Identify which cell holds the provided text, then report its [x, y] central coordinate. 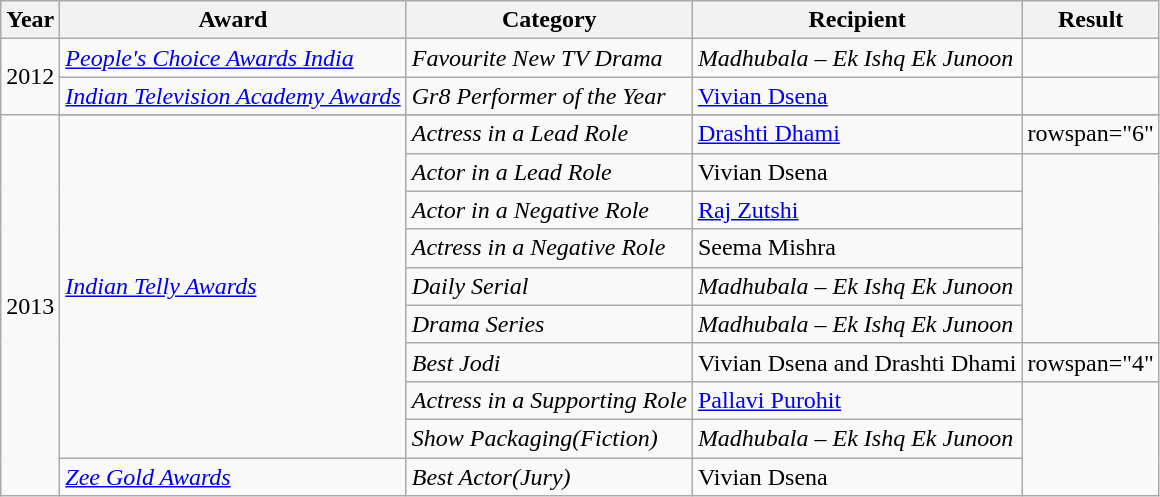
Result [1091, 20]
Pallavi Purohit [857, 400]
Indian Television Academy Awards [233, 96]
Daily Serial [549, 286]
2013 [30, 306]
Actor in a Lead Role [549, 172]
Actress in a Negative Role [549, 248]
rowspan="6" [1091, 134]
Category [549, 20]
Drama Series [549, 324]
Vivian Dsena and Drashti Dhami [857, 362]
Seema Mishra [857, 248]
Award [233, 20]
Favourite New TV Drama [549, 58]
Actress in a Supporting Role [549, 400]
rowspan="4" [1091, 362]
Drashti Dhami [857, 134]
Gr8 Performer of the Year [549, 96]
Best Jodi [549, 362]
Actress in a Lead Role [549, 134]
2012 [30, 77]
Zee Gold Awards [233, 477]
People's Choice Awards India [233, 58]
Actor in a Negative Role [549, 210]
Best Actor(Jury) [549, 477]
Recipient [857, 20]
Raj Zutshi [857, 210]
Indian Telly Awards [233, 286]
Year [30, 20]
Show Packaging(Fiction) [549, 438]
